Locate the cell with the specified text and output its [X, Y] center coordinate. 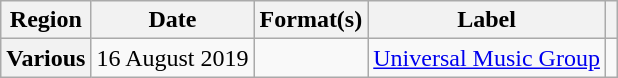
Label [487, 20]
16 August 2019 [172, 58]
Format(s) [311, 20]
Date [172, 20]
Region [46, 20]
Universal Music Group [487, 58]
Various [46, 58]
